Scan for the cell matching the given text and deliver its [X, Y] coordinate at center. 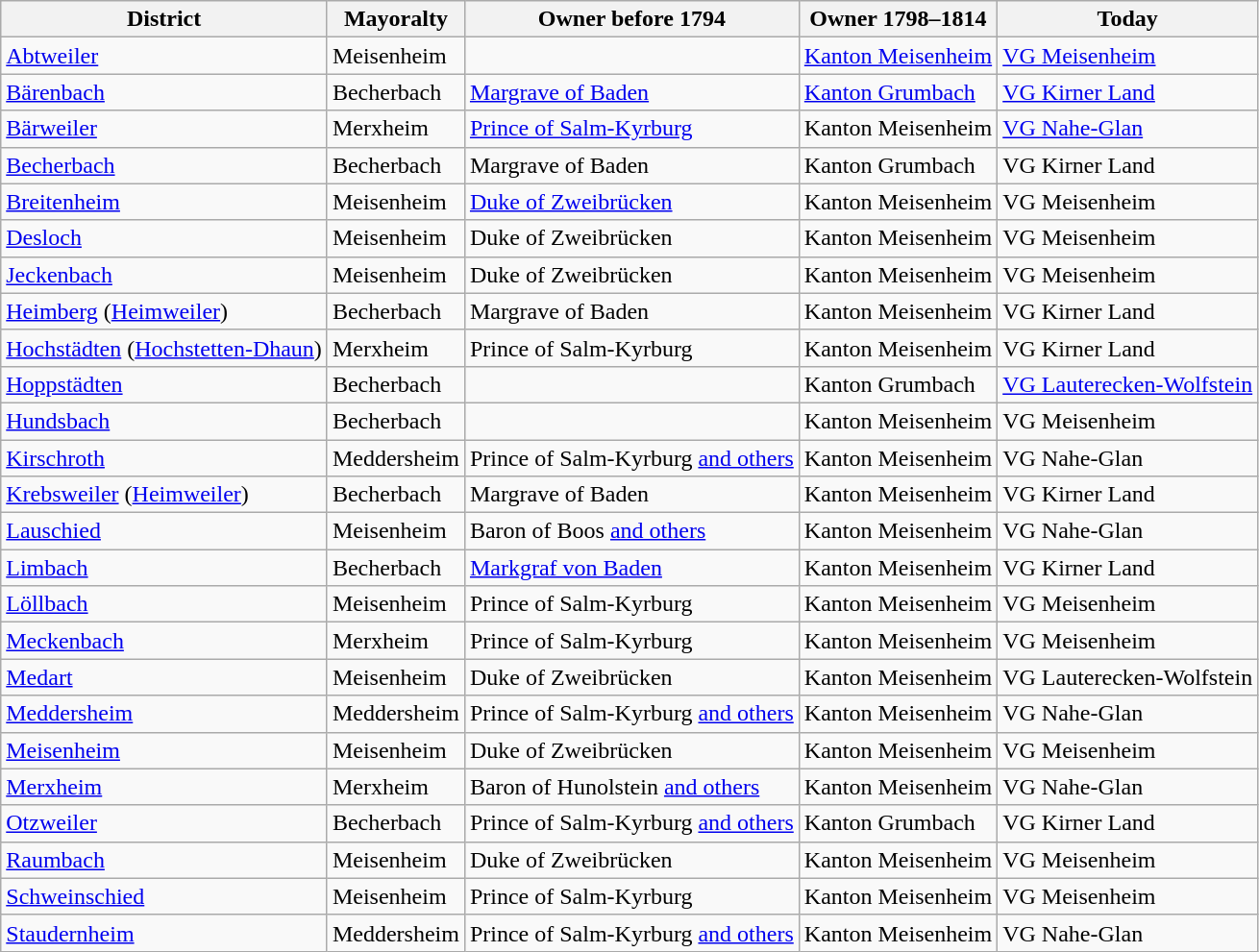
Baron of Hunolstein and others [631, 787]
Lauschied [164, 531]
Markgraf von Baden [631, 568]
Abtweiler [164, 56]
Medart [164, 677]
Raumbach [164, 860]
Hochstädten (Hochstetten-Dhaun) [164, 348]
Mayoralty [396, 19]
Today [1128, 19]
Hoppstädten [164, 384]
Hundsbach [164, 421]
District [164, 19]
Jeckenbach [164, 275]
Desloch [164, 238]
Breitenheim [164, 202]
Schweinschied [164, 896]
Owner 1798–1814 [898, 19]
Bärweiler [164, 129]
Limbach [164, 568]
Löllbach [164, 604]
Krebsweiler (Heimweiler) [164, 495]
Bärenbach [164, 92]
Staudernheim [164, 933]
Otzweiler [164, 823]
Owner before 1794 [631, 19]
Kirschroth [164, 458]
Baron of Boos and others [631, 531]
Meckenbach [164, 641]
Heimberg (Heimweiler) [164, 311]
